Capture the cell that displays the provided text and extract its (x, y) central coordinate. 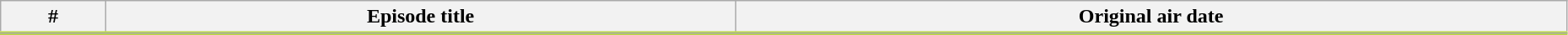
Episode title (420, 17)
Original air date (1150, 17)
# (53, 17)
